From the cell containing the given text, extract its center point as (X, Y) coordinate. 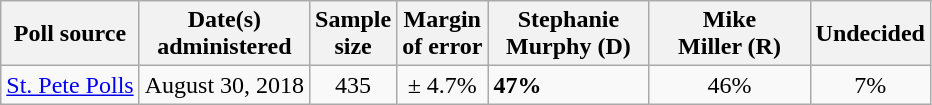
7% (870, 85)
Samplesize (354, 34)
435 (354, 85)
Date(s)administered (224, 34)
47% (568, 85)
StephanieMurphy (D) (568, 34)
Undecided (870, 34)
Poll source (70, 34)
Marginof error (442, 34)
46% (730, 85)
August 30, 2018 (224, 85)
St. Pete Polls (70, 85)
± 4.7% (442, 85)
MikeMiller (R) (730, 34)
